For the text-containing cell, return its midpoint in (x, y) coordinate format. 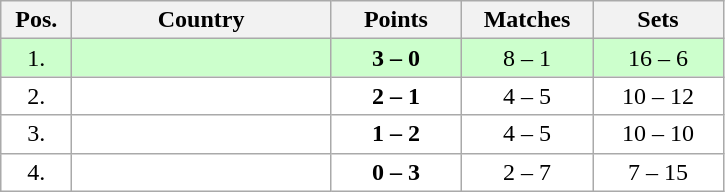
10 – 10 (658, 134)
0 – 3 (396, 172)
1 – 2 (396, 134)
1. (36, 58)
7 – 15 (658, 172)
10 – 12 (658, 96)
Pos. (36, 20)
2 – 7 (526, 172)
16 – 6 (658, 58)
4. (36, 172)
3 – 0 (396, 58)
Country (202, 20)
2 – 1 (396, 96)
Points (396, 20)
Sets (658, 20)
2. (36, 96)
Matches (526, 20)
3. (36, 134)
8 – 1 (526, 58)
